Scan for the cell matching the given text and deliver its (X, Y) coordinate at center. 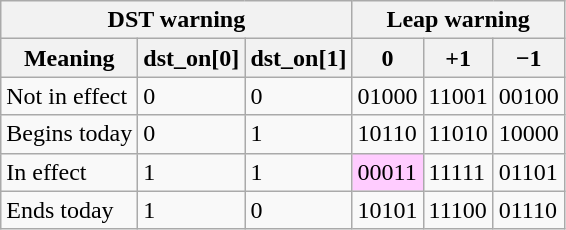
dst_on[1] (298, 58)
00011 (388, 172)
DST warning (176, 20)
Begins today (70, 134)
11100 (458, 210)
10110 (388, 134)
−1 (528, 58)
11010 (458, 134)
10000 (528, 134)
Leap warning (458, 20)
Meaning (70, 58)
01000 (388, 96)
10101 (388, 210)
Not in effect (70, 96)
11001 (458, 96)
+1 (458, 58)
00100 (528, 96)
01101 (528, 172)
Ends today (70, 210)
11111 (458, 172)
dst_on[0] (192, 58)
01110 (528, 210)
In effect (70, 172)
